Extract the [X, Y] coordinate from the center of the cell holding the provided text.  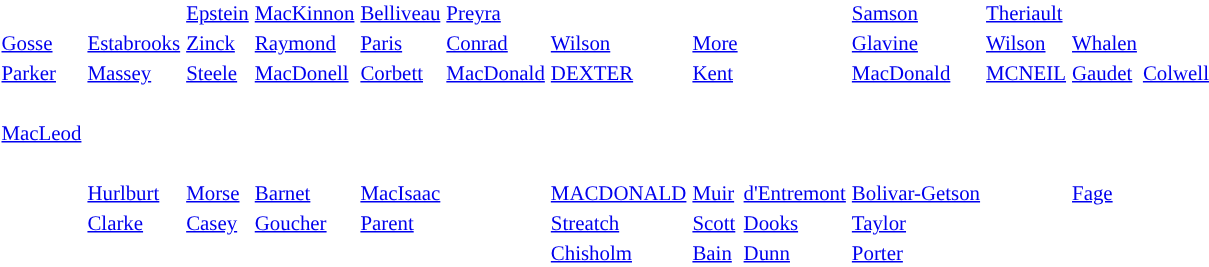
d'Entremont [794, 194]
Bain [715, 254]
MCNEIL [1026, 74]
Chisholm [618, 254]
Conrad [496, 44]
Corbett [400, 74]
MACDONALD [618, 194]
Bolivar-Getson [916, 194]
Muir [715, 194]
DEXTER [618, 74]
Gaudet [1105, 74]
More [715, 44]
MacKinnon [304, 14]
Estabrooks [134, 44]
Taylor [916, 224]
Belliveau [400, 14]
MacLeod [42, 134]
Goucher [304, 224]
Dooks [794, 224]
Epstein [218, 14]
Paris [400, 44]
Parker [42, 74]
Barnet [304, 194]
Porter [916, 254]
Streatch [618, 224]
Steele [218, 74]
Whalen [1105, 44]
Scott [715, 224]
Casey [218, 224]
Gosse [42, 44]
Fage [1105, 194]
Morse [218, 194]
Hurlburt [134, 194]
Preyra [496, 14]
MacDonell [304, 74]
Theriault [1026, 14]
Parent [400, 224]
Dunn [794, 254]
Clarke [134, 224]
Zinck [218, 44]
Kent [715, 74]
Glavine [916, 44]
Samson [916, 14]
Massey [134, 74]
MacIsaac [400, 194]
Raymond [304, 44]
